Return the (x, y) coordinate for the center point of the cell that contains the specified text.  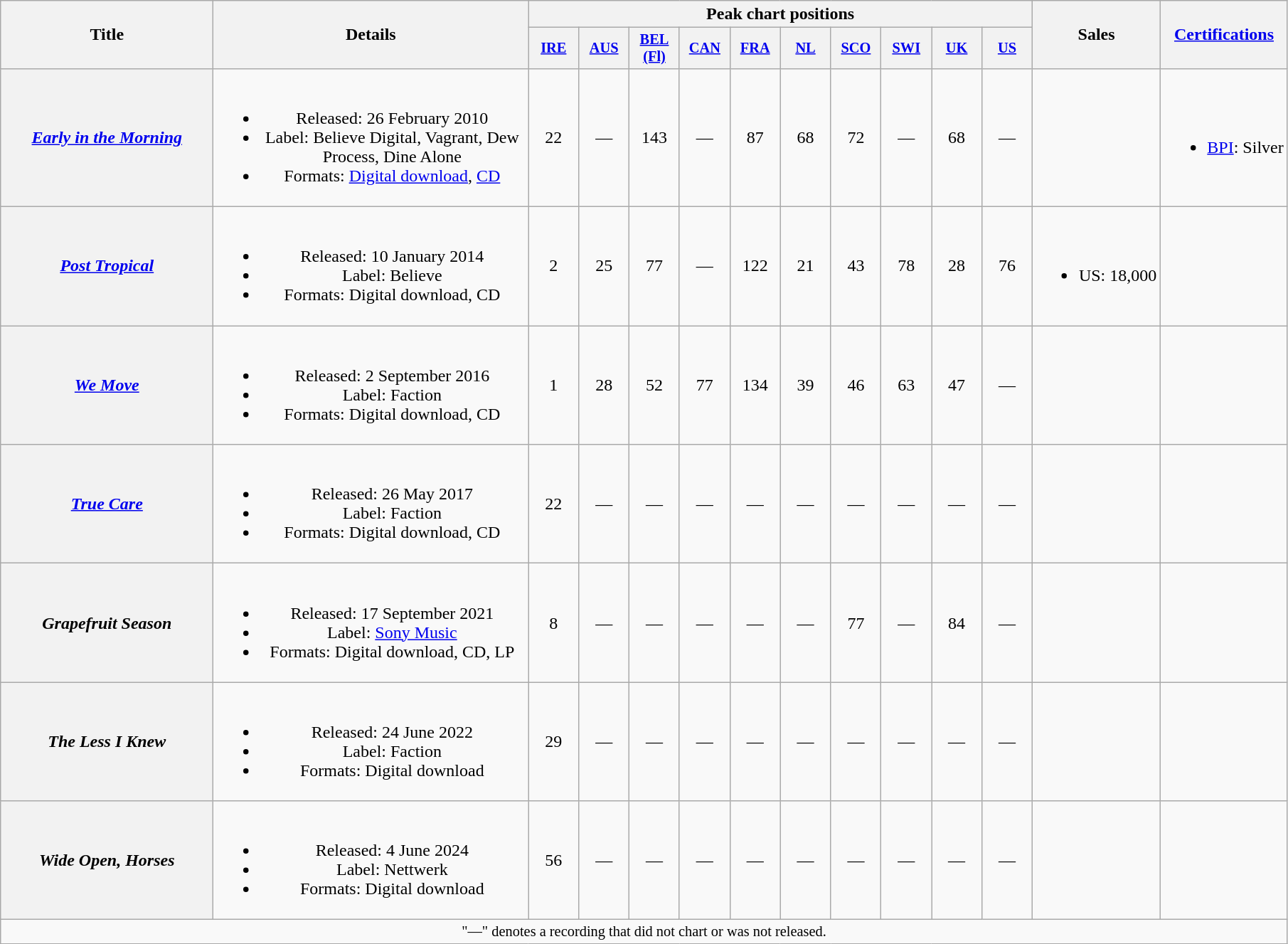
Grapefruit Season (107, 623)
UK (957, 48)
122 (755, 266)
52 (654, 386)
47 (957, 386)
78 (906, 266)
Released: 26 May 2017Label: FactionFormats: Digital download, CD (371, 504)
SCO (856, 48)
True Care (107, 504)
87 (755, 137)
The Less I Knew (107, 741)
Released: 26 February 2010Label: Believe Digital, Vagrant, Dew Process, Dine AloneFormats: Digital download, CD (371, 137)
Post Tropical (107, 266)
43 (856, 266)
63 (906, 386)
AUS (605, 48)
2 (553, 266)
Sales (1096, 35)
Released: 2 September 2016Label: FactionFormats: Digital download, CD (371, 386)
FRA (755, 48)
Early in the Morning (107, 137)
CAN (704, 48)
SWI (906, 48)
29 (553, 741)
Released: 10 January 2014Label: BelieveFormats: Digital download, CD (371, 266)
76 (1007, 266)
Wide Open, Horses (107, 861)
Title (107, 35)
56 (553, 861)
US (1007, 48)
Peak chart positions (781, 14)
Details (371, 35)
72 (856, 137)
134 (755, 386)
IRE (553, 48)
"—" denotes a recording that did not chart or was not released. (644, 932)
NL (805, 48)
We Move (107, 386)
Released: 24 June 2022Label: FactionFormats: Digital download (371, 741)
8 (553, 623)
39 (805, 386)
Released: 4 June 2024Label: NettwerkFormats: Digital download (371, 861)
Certifications (1224, 35)
US: 18,000 (1096, 266)
143 (654, 137)
84 (957, 623)
1 (553, 386)
BEL (Fl) (654, 48)
21 (805, 266)
25 (605, 266)
BPI: Silver (1224, 137)
46 (856, 386)
Released: 17 September 2021Label: Sony MusicFormats: Digital download, CD, LP (371, 623)
